Extract the (x, y) coordinate from the center of the cell holding the provided text.  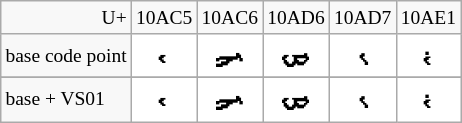
base + VS01 (66, 100)
𐫡 (428, 56)
10AC6 (230, 18)
𐫡︀ (428, 100)
10AE1 (428, 18)
𐫗︀ (362, 100)
𐫗 (362, 56)
10AD7 (362, 18)
𐫅︀ (164, 100)
𐫖 (296, 56)
𐫆︀ (230, 100)
𐫖︀ (296, 100)
𐫅 (164, 56)
10AC5 (164, 18)
base code point (66, 56)
10AD6 (296, 18)
U+ (66, 18)
𐫆 (230, 56)
